Extract the (X, Y) coordinate from the center of the cell holding the provided text.  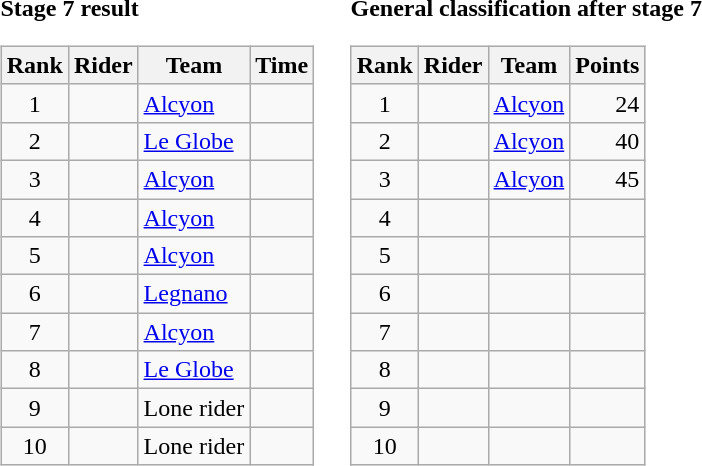
40 (608, 141)
24 (608, 103)
Points (608, 65)
45 (608, 179)
Legnano (194, 294)
Time (282, 65)
